Return the [x, y] coordinate for the center point of the cell that contains the specified text.  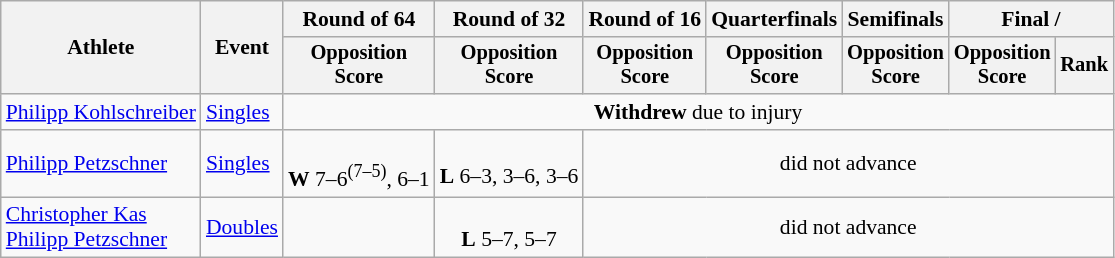
Philipp Kohlschreiber [101, 112]
L 6–3, 3–6, 3–6 [510, 164]
Doubles [242, 228]
Philipp Petzschner [101, 164]
Withdrew due to injury [698, 112]
Rank [1084, 66]
Athlete [101, 48]
Event [242, 48]
Round of 32 [510, 19]
Christopher KasPhilipp Petzschner [101, 228]
Round of 64 [359, 19]
Quarterfinals [774, 19]
Round of 16 [644, 19]
L 5–7, 5–7 [510, 228]
Final / [1031, 19]
W 7–6(7–5), 6–1 [359, 164]
Semifinals [896, 19]
